Detect which cell encompasses the target text, then output its (X, Y) center coordinate. 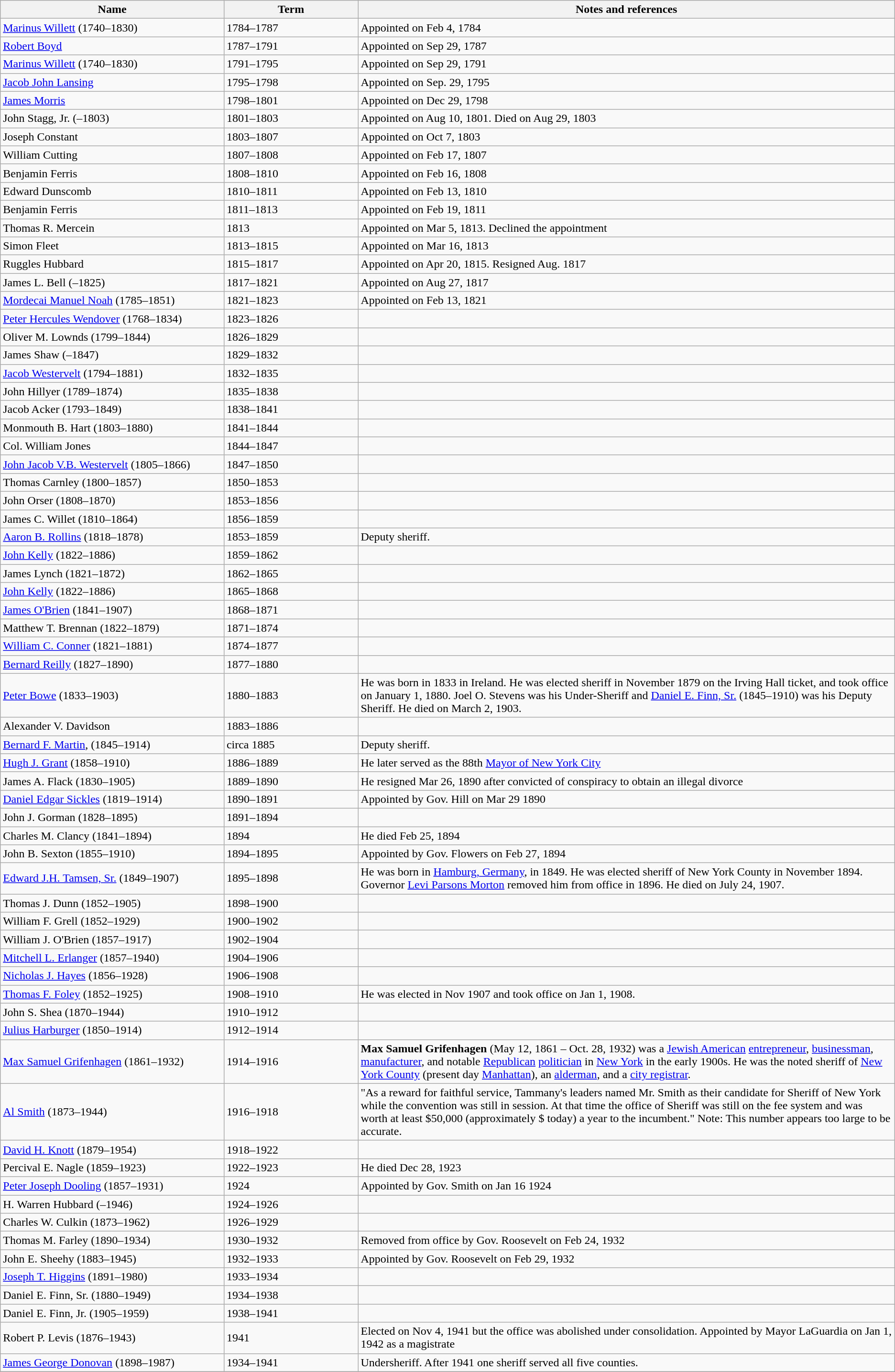
James A. Flack (1830–1905) (112, 781)
1906–1908 (291, 976)
Term (291, 10)
1835–1838 (291, 391)
Appointed on Aug 27, 1817 (626, 282)
Removed from office by Gov. Roosevelt on Feb 24, 1932 (626, 1241)
1829–1832 (291, 355)
H. Warren Hubbard (–1946) (112, 1204)
1880–1883 (291, 695)
1914–1916 (291, 1061)
1890–1891 (291, 799)
Notes and references (626, 10)
Appointed on Aug 10, 1801. Died on Aug 29, 1803 (626, 119)
1808–1810 (291, 173)
1930–1932 (291, 1241)
John S. Shea (1870–1944) (112, 1012)
Mordecai Manuel Noah (1785–1851) (112, 301)
Appointed on Feb 13, 1821 (626, 301)
1813–1815 (291, 246)
Charles W. Culkin (1873–1962) (112, 1222)
Appointed on Mar 16, 1813 (626, 246)
1926–1929 (291, 1222)
Simon Fleet (112, 246)
Appointed on Feb 19, 1811 (626, 209)
Elected on Nov 4, 1941 but the office was abolished under consolidation. Appointed by Mayor LaGuardia on Jan 1, 1942 as a magistrate (626, 1338)
1832–1835 (291, 373)
Thomas F. Foley (1852–1925) (112, 994)
1859–1862 (291, 555)
1795–1798 (291, 82)
1807–1808 (291, 155)
1902–1904 (291, 940)
Edward Dunscomb (112, 191)
He was elected in Nov 1907 and took office on Jan 1, 1908. (626, 994)
Peter Joseph Dooling (1857–1931) (112, 1186)
1894–1895 (291, 854)
1895–1898 (291, 878)
William Cutting (112, 155)
Jacob John Lansing (112, 82)
1784–1787 (291, 28)
1862–1865 (291, 573)
Name (112, 10)
1841–1844 (291, 428)
1877–1880 (291, 664)
He resigned Mar 26, 1890 after convicted of conspiracy to obtain an illegal divorce (626, 781)
John B. Sexton (1855–1910) (112, 854)
Thomas M. Farley (1890–1934) (112, 1241)
Percival E. Nagle (1859–1923) (112, 1167)
1900–1902 (291, 921)
1908–1910 (291, 994)
Alexander V. Davidson (112, 726)
Monmouth B. Hart (1803–1880) (112, 428)
Appointed on Mar 5, 1813. Declined the appointment (626, 228)
Robert P. Levis (1876–1943) (112, 1338)
Hugh J. Grant (1858–1910) (112, 763)
Ruggles Hubbard (112, 264)
1883–1886 (291, 726)
Thomas J. Dunn (1852–1905) (112, 903)
Appointed on Dec 29, 1798 (626, 100)
1933–1934 (291, 1277)
James C. Willet (1810–1864) (112, 519)
James Morris (112, 100)
Al Smith (1873–1944) (112, 1112)
1916–1918 (291, 1112)
Edward J.H. Tamsen, Sr. (1849–1907) (112, 878)
Thomas R. Mercein (112, 228)
Daniel E. Finn, Sr. (1880–1949) (112, 1295)
Appointed by Gov. Hill on Mar 29 1890 (626, 799)
1801–1803 (291, 119)
William J. O'Brien (1857–1917) (112, 940)
1798–1801 (291, 100)
1787–1791 (291, 46)
John Stagg, Jr. (–1803) (112, 119)
Appointed on Feb 4, 1784 (626, 28)
William F. Grell (1852–1929) (112, 921)
Daniel Edgar Sickles (1819–1914) (112, 799)
Peter Bowe (1833–1903) (112, 695)
James George Donovan (1898–1987) (112, 1362)
1821–1823 (291, 301)
1922–1923 (291, 1167)
1817–1821 (291, 282)
1912–1914 (291, 1030)
Appointed on Sep. 29, 1795 (626, 82)
Jacob Westervelt (1794–1881) (112, 373)
1850–1853 (291, 482)
1932–1933 (291, 1259)
Bernard F. Martin, (1845–1914) (112, 745)
1847–1850 (291, 464)
James Shaw (–1847) (112, 355)
1886–1889 (291, 763)
Appointed on Oct 7, 1803 (626, 137)
1924 (291, 1186)
1853–1859 (291, 537)
Appointed on Apr 20, 1815. Resigned Aug. 1817 (626, 264)
He died Feb 25, 1894 (626, 836)
Appointed on Sep 29, 1791 (626, 64)
John Hillyer (1789–1874) (112, 391)
Joseph T. Higgins (1891–1980) (112, 1277)
David H. Knott (1879–1954) (112, 1149)
1791–1795 (291, 64)
He died Dec 28, 1923 (626, 1167)
1844–1847 (291, 446)
John E. Sheehy (1883–1945) (112, 1259)
William C. Conner (1821–1881) (112, 646)
James Lynch (1821–1872) (112, 573)
1898–1900 (291, 903)
John J. Gorman (1828–1895) (112, 817)
John Jacob V.B. Westervelt (1805–1866) (112, 464)
1891–1894 (291, 817)
1924–1926 (291, 1204)
Charles M. Clancy (1841–1894) (112, 836)
1941 (291, 1338)
James L. Bell (–1825) (112, 282)
Mitchell L. Erlanger (1857–1940) (112, 958)
Undersheriff. After 1941 one sheriff served all five counties. (626, 1362)
Appointed by Gov. Flowers on Feb 27, 1894 (626, 854)
1874–1877 (291, 646)
Appointed by Gov. Roosevelt on Feb 29, 1932 (626, 1259)
Col. William Jones (112, 446)
1938–1941 (291, 1313)
Peter Hercules Wendover (1768–1834) (112, 319)
He later served as the 88th Mayor of New York City (626, 763)
1811–1813 (291, 209)
1815–1817 (291, 264)
1856–1859 (291, 519)
Aaron B. Rollins (1818–1878) (112, 537)
John Orser (1808–1870) (112, 500)
1810–1811 (291, 191)
1853–1856 (291, 500)
Max Samuel Grifenhagen (1861–1932) (112, 1061)
1894 (291, 836)
Nicholas J. Hayes (1856–1928) (112, 976)
Julius Harburger (1850–1914) (112, 1030)
Joseph Constant (112, 137)
Appointed on Sep 29, 1787 (626, 46)
Bernard Reilly (1827–1890) (112, 664)
Daniel E. Finn, Jr. (1905–1959) (112, 1313)
Jacob Acker (1793–1849) (112, 410)
1826–1829 (291, 337)
1910–1912 (291, 1012)
1934–1938 (291, 1295)
1813 (291, 228)
James O'Brien (1841–1907) (112, 610)
1934–1941 (291, 1362)
Appointed by Gov. Smith on Jan 16 1924 (626, 1186)
Appointed on Feb 17, 1807 (626, 155)
1823–1826 (291, 319)
1865–1868 (291, 592)
Matthew T. Brennan (1822–1879) (112, 628)
Appointed on Feb 16, 1808 (626, 173)
Oliver M. Lownds (1799–1844) (112, 337)
1871–1874 (291, 628)
1868–1871 (291, 610)
1889–1890 (291, 781)
circa 1885 (291, 745)
1918–1922 (291, 1149)
Thomas Carnley (1800–1857) (112, 482)
1803–1807 (291, 137)
1904–1906 (291, 958)
Appointed on Feb 13, 1810 (626, 191)
1838–1841 (291, 410)
Robert Boyd (112, 46)
